Identify which cell holds the provided text, then report its (X, Y) central coordinate. 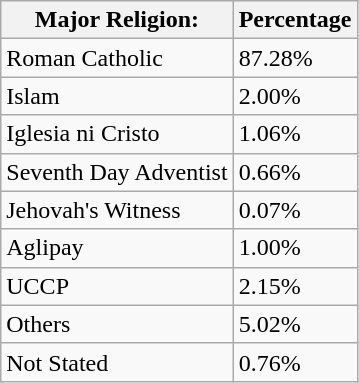
2.00% (295, 96)
2.15% (295, 286)
0.66% (295, 172)
1.00% (295, 248)
87.28% (295, 58)
0.76% (295, 362)
Roman Catholic (117, 58)
Iglesia ni Cristo (117, 134)
5.02% (295, 324)
Not Stated (117, 362)
Islam (117, 96)
Seventh Day Adventist (117, 172)
UCCP (117, 286)
Aglipay (117, 248)
Percentage (295, 20)
Major Religion: (117, 20)
Jehovah's Witness (117, 210)
Others (117, 324)
1.06% (295, 134)
0.07% (295, 210)
